Identify which cell holds the provided text, then report its [X, Y] central coordinate. 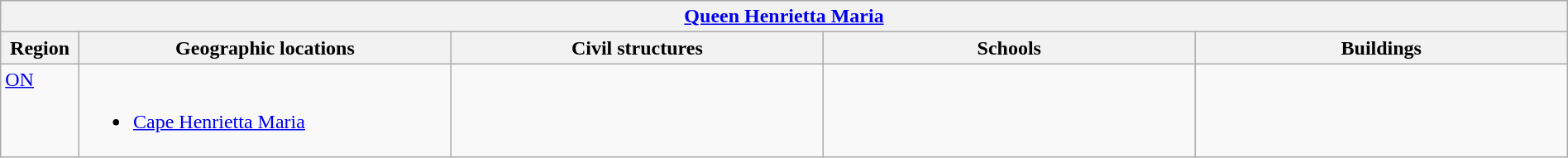
Schools [1009, 48]
Region [40, 48]
Buildings [1381, 48]
Queen Henrietta Maria [784, 17]
ON [40, 111]
Cape Henrietta Maria [265, 111]
Civil structures [637, 48]
Geographic locations [265, 48]
